Locate the cell with the specified text and output its [x, y] center coordinate. 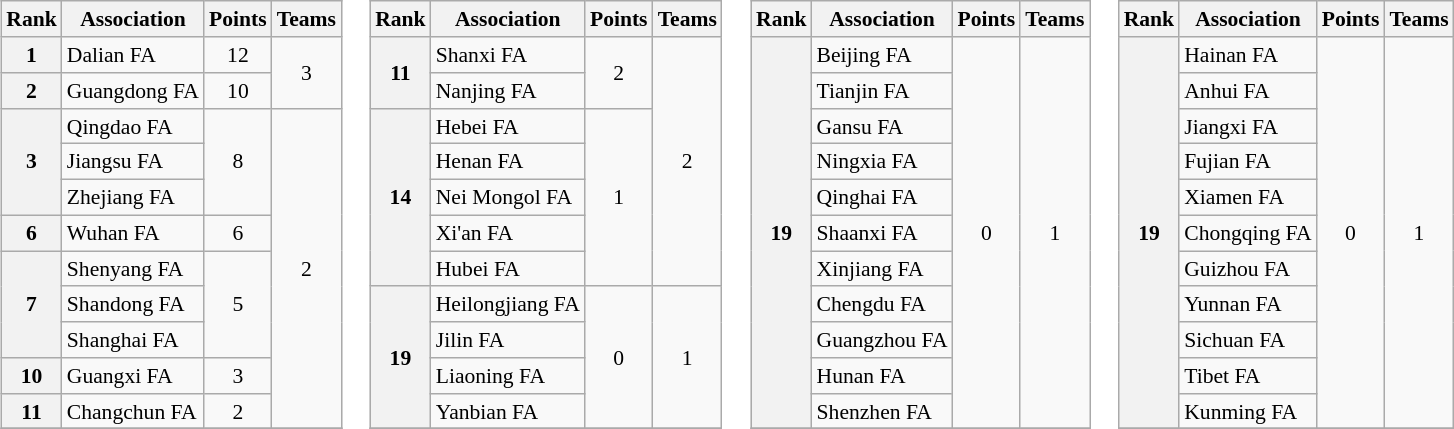
Nei Mongol FA [508, 197]
Jiangsu FA [133, 162]
Tibet FA [1248, 376]
12 [238, 55]
14 [400, 197]
Shenyang FA [133, 269]
Shenzhen FA [882, 411]
Jilin FA [508, 340]
Fujian FA [1248, 162]
Anhui FA [1248, 91]
Hunan FA [882, 376]
Yunnan FA [1248, 304]
Sichuan FA [1248, 340]
Hainan FA [1248, 55]
Gansu FA [882, 126]
Kunming FA [1248, 411]
Guizhou FA [1248, 269]
Tianjin FA [882, 91]
Xinjiang FA [882, 269]
Xiamen FA [1248, 197]
Hubei FA [508, 269]
Guangxi FA [133, 376]
Ningxia FA [882, 162]
Shaanxi FA [882, 233]
Guangdong FA [133, 91]
Changchun FA [133, 411]
7 [32, 304]
Qinghai FA [882, 197]
Yanbian FA [508, 411]
Nanjing FA [508, 91]
Jiangxi FA [1248, 126]
Dalian FA [133, 55]
Shanghai FA [133, 340]
8 [238, 162]
Beijing FA [882, 55]
Xi'an FA [508, 233]
Chongqing FA [1248, 233]
Heilongjiang FA [508, 304]
Wuhan FA [133, 233]
Liaoning FA [508, 376]
Qingdao FA [133, 126]
Guangzhou FA [882, 340]
Henan FA [508, 162]
Chengdu FA [882, 304]
5 [238, 304]
Shandong FA [133, 304]
Zhejiang FA [133, 197]
Hebei FA [508, 126]
Shanxi FA [508, 55]
